Provide the [x, y] coordinate of the cell's center where the given text is located.  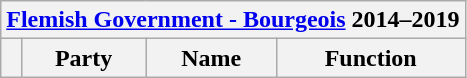
Function [370, 58]
Party [84, 58]
Name [211, 58]
Flemish Government - Bourgeois 2014–2019 [233, 20]
